Return [X, Y] of the center of cell containing provided text 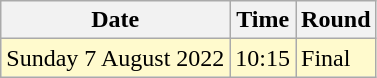
Time [263, 20]
Round [336, 20]
Sunday 7 August 2022 [116, 58]
10:15 [263, 58]
Date [116, 20]
Final [336, 58]
